Locate the cell with the specified text and output its [x, y] center coordinate. 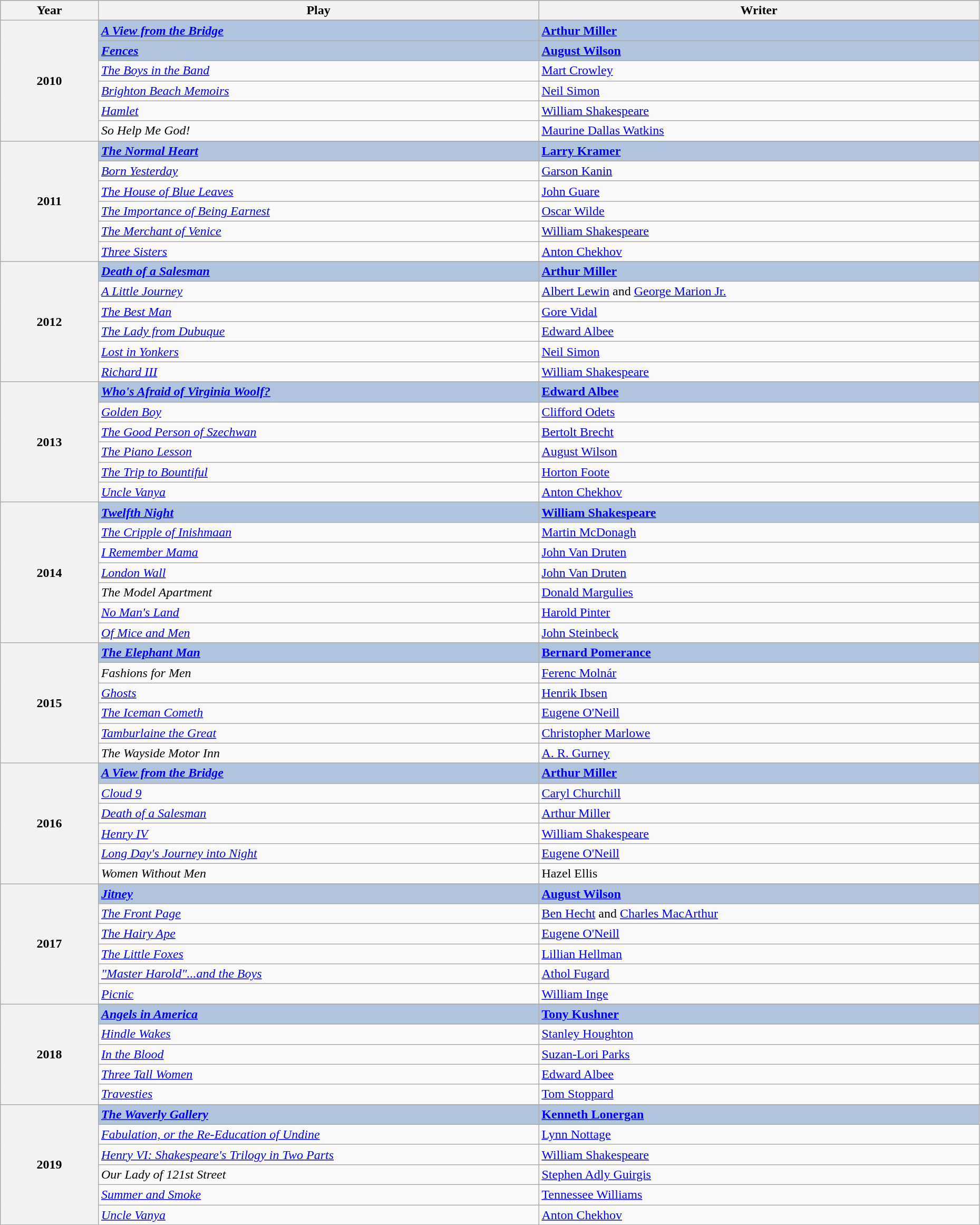
Henry IV [318, 833]
The Merchant of Venice [318, 231]
The Hairy Ape [318, 934]
The Front Page [318, 914]
"Master Harold"...and the Boys [318, 974]
Stephen Adly Guirgis [759, 1174]
The Wayside Motor Inn [318, 753]
Henry VI: Shakespeare's Trilogy in Two Parts [318, 1154]
Angels in America [318, 1014]
Albert Lewin and George Marion Jr. [759, 292]
2011 [50, 201]
Golden Boy [318, 412]
Martin McDonagh [759, 532]
London Wall [318, 572]
Fences [318, 51]
Lillian Hellman [759, 954]
2014 [50, 572]
Born Yesterday [318, 171]
2013 [50, 442]
Caryl Churchill [759, 793]
Ben Hecht and Charles MacArthur [759, 914]
Lost in Yonkers [318, 352]
The House of Blue Leaves [318, 191]
Twelfth Night [318, 512]
Harold Pinter [759, 613]
Hazel Ellis [759, 873]
2010 [50, 81]
The Trip to Bountiful [318, 472]
Bernard Pomerance [759, 653]
The Waverly Gallery [318, 1114]
Tony Kushner [759, 1014]
No Man's Land [318, 613]
Ferenc Molnár [759, 673]
William Inge [759, 994]
Play [318, 11]
Hamlet [318, 111]
Picnic [318, 994]
Richard III [318, 372]
Henrik Ibsen [759, 693]
Suzan-Lori Parks [759, 1054]
Stanley Houghton [759, 1034]
Year [50, 11]
Brighton Beach Memoirs [318, 91]
Maurine Dallas Watkins [759, 131]
So Help Me God! [318, 131]
Summer and Smoke [318, 1194]
The Best Man [318, 312]
Donald Margulies [759, 593]
2012 [50, 322]
The Importance of Being Earnest [318, 211]
Garson Kanin [759, 171]
2019 [50, 1164]
The Iceman Cometh [318, 713]
Three Tall Women [318, 1074]
Of Mice and Men [318, 633]
The Cripple of Inishmaan [318, 532]
I Remember Mama [318, 552]
Long Day's Journey into Night [318, 853]
Gore Vidal [759, 312]
Hindle Wakes [318, 1034]
Mart Crowley [759, 71]
Horton Foote [759, 472]
The Good Person of Szechwan [318, 432]
Tennessee Williams [759, 1194]
Bertolt Brecht [759, 432]
The Piano Lesson [318, 452]
In the Blood [318, 1054]
Women Without Men [318, 873]
Cloud 9 [318, 793]
2016 [50, 823]
Larry Kramer [759, 151]
The Model Apartment [318, 593]
Travesties [318, 1094]
Three Sisters [318, 252]
Who's Afraid of Virginia Woolf? [318, 392]
Clifford Odets [759, 412]
Ghosts [318, 693]
Athol Fugard [759, 974]
2015 [50, 703]
The Lady from Dubuque [318, 332]
The Little Foxes [318, 954]
A Little Journey [318, 292]
The Normal Heart [318, 151]
Our Lady of 121st Street [318, 1174]
2017 [50, 944]
The Elephant Man [318, 653]
Kenneth Lonergan [759, 1114]
Fashions for Men [318, 673]
Christopher Marlowe [759, 733]
2018 [50, 1054]
John Steinbeck [759, 633]
John Guare [759, 191]
Fabulation, or the Re-Education of Undine [318, 1134]
A. R. Gurney [759, 753]
Oscar Wilde [759, 211]
The Boys in the Band [318, 71]
Jitney [318, 894]
Tom Stoppard [759, 1094]
Lynn Nottage [759, 1134]
Writer [759, 11]
Tamburlaine the Great [318, 733]
